Scan for the cell matching the given text and deliver its (X, Y) coordinate at center. 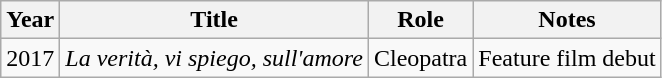
2017 (30, 58)
Cleopatra (420, 58)
Title (214, 20)
La verità, vi spiego, sull'amore (214, 58)
Role (420, 20)
Notes (567, 20)
Year (30, 20)
Feature film debut (567, 58)
